Identify which cell holds the provided text, then report its (x, y) central coordinate. 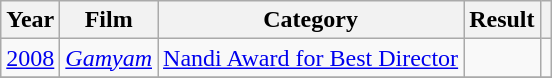
Nandi Award for Best Director (311, 58)
Result (502, 20)
Year (30, 20)
Gamyam (109, 58)
Film (109, 20)
Category (311, 20)
2008 (30, 58)
